Extract the (X, Y) coordinate from the center of the cell holding the provided text.  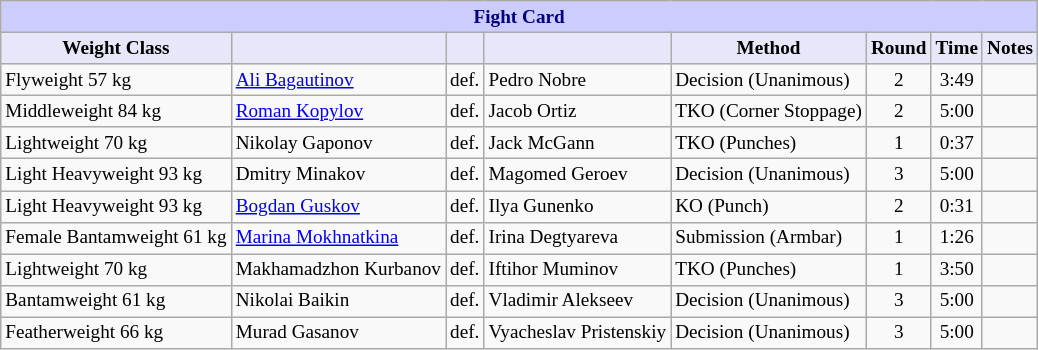
Submission (Armbar) (769, 238)
Jack McGann (578, 143)
TKO (Corner Stoppage) (769, 111)
3:50 (956, 270)
KO (Punch) (769, 206)
Irina Degtyareva (578, 238)
Roman Kopylov (338, 111)
0:31 (956, 206)
Bantamweight 61 kg (116, 301)
Middleweight 84 kg (116, 111)
3:49 (956, 80)
Method (769, 48)
Time (956, 48)
0:37 (956, 143)
Dmitry Minakov (338, 175)
Ali Bagautinov (338, 80)
Murad Gasanov (338, 333)
Nikolai Baikin (338, 301)
Round (898, 48)
Vladimir Alekseev (578, 301)
Weight Class (116, 48)
Notes (1010, 48)
Flyweight 57 kg (116, 80)
Nikolay Gaponov (338, 143)
Makhamadzhon Kurbanov (338, 270)
Magomed Geroev (578, 175)
Vyacheslav Pristenskiy (578, 333)
Pedro Nobre (578, 80)
1:26 (956, 238)
Marina Mokhnatkina (338, 238)
Ilya Gunenko (578, 206)
Jacob Ortiz (578, 111)
Fight Card (520, 17)
Featherweight 66 kg (116, 333)
Iftihor Muminov (578, 270)
Bogdan Guskov (338, 206)
Female Bantamweight 61 kg (116, 238)
